Capture the cell that displays the provided text and extract its (x, y) central coordinate. 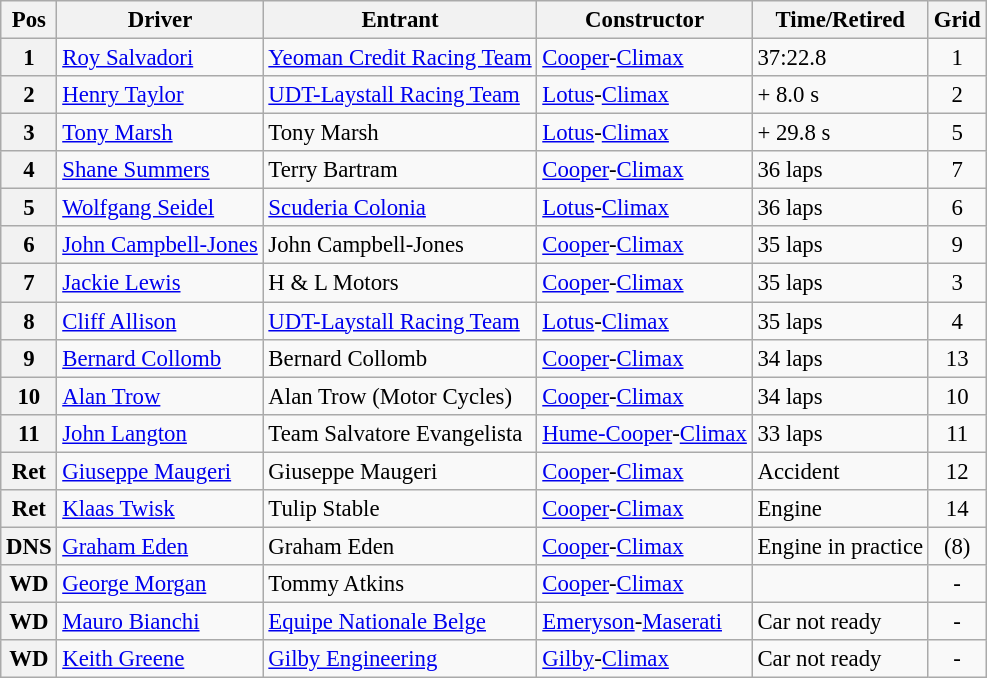
Yeoman Credit Racing Team (400, 58)
Alan Trow (Motor Cycles) (400, 396)
Emeryson-Maserati (644, 621)
Constructor (644, 20)
DNS (29, 546)
Driver (160, 20)
Terry Bartram (400, 170)
Engine in practice (840, 546)
Alan Trow (160, 396)
12 (956, 471)
Mauro Bianchi (160, 621)
Tommy Atkins (400, 584)
Entrant (400, 20)
Grid (956, 20)
Cliff Allison (160, 321)
Hume-Cooper-Climax (644, 433)
Tulip Stable (400, 509)
13 (956, 358)
+ 29.8 s (840, 133)
Jackie Lewis (160, 283)
Equipe Nationale Belge (400, 621)
Gilby Engineering (400, 659)
Klaas Twisk (160, 509)
George Morgan (160, 584)
+ 8.0 s (840, 95)
Wolfgang Seidel (160, 208)
Shane Summers (160, 170)
Roy Salvadori (160, 58)
(8) (956, 546)
Gilby-Climax (644, 659)
33 laps (840, 433)
Time/Retired (840, 20)
37:22.8 (840, 58)
Henry Taylor (160, 95)
Keith Greene (160, 659)
John Langton (160, 433)
8 (29, 321)
Accident (840, 471)
Engine (840, 509)
Scuderia Colonia (400, 208)
Team Salvatore Evangelista (400, 433)
Pos (29, 20)
H & L Motors (400, 283)
14 (956, 509)
